Capture the cell that displays the provided text and extract its [x, y] central coordinate. 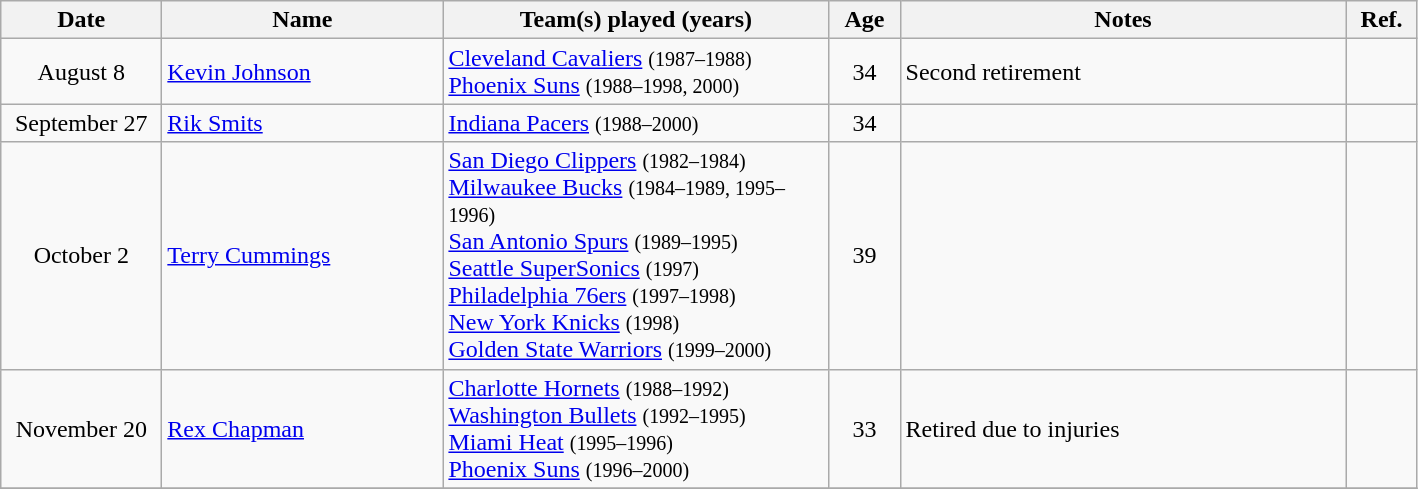
Notes [1123, 20]
Indiana Pacers (1988–2000) [636, 123]
Rik Smits [302, 123]
Team(s) played (years) [636, 20]
Rex Chapman [302, 428]
33 [864, 428]
November 20 [82, 428]
Name [302, 20]
Charlotte Hornets (1988–1992)Washington Bullets (1992–1995)Miami Heat (1995–1996)Phoenix Suns (1996–2000) [636, 428]
Age [864, 20]
Retired due to injuries [1123, 428]
Cleveland Cavaliers (1987–1988)Phoenix Suns (1988–1998, 2000) [636, 72]
Date [82, 20]
Kevin Johnson [302, 72]
Second retirement [1123, 72]
October 2 [82, 256]
Terry Cummings [302, 256]
Ref. [1382, 20]
September 27 [82, 123]
39 [864, 256]
August 8 [82, 72]
